Search for the cell housing the specified text and yield its (x, y) center coordinate. 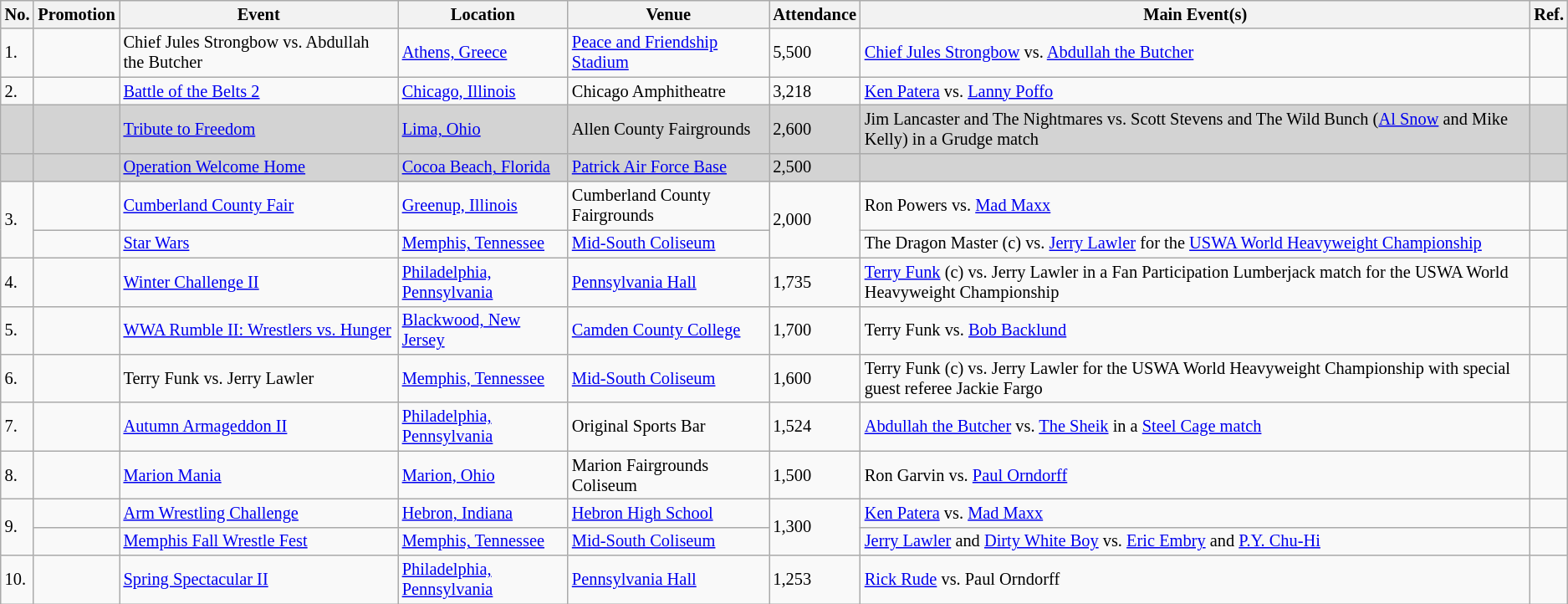
1. (18, 53)
Tribute to Freedom (259, 129)
2,500 (815, 167)
1,524 (815, 427)
Patrick Air Force Base (669, 167)
Venue (669, 14)
Lima, Ohio (483, 129)
Blackwood, New Jersey (483, 330)
Rick Rude vs. Paul Orndorff (1196, 580)
Allen County Fairgrounds (669, 129)
3. (18, 219)
Star Wars (259, 243)
Chicago, Illinois (483, 91)
Abdullah the Butcher vs. The Sheik in a Steel Cage match (1196, 427)
Main Event(s) (1196, 14)
Original Sports Bar (669, 427)
9. (18, 527)
Ken Patera vs. Lanny Poffo (1196, 91)
Jerry Lawler and Dirty White Boy vs. Eric Embry and P.Y. Chu-Hi (1196, 541)
Marion Fairgrounds Coliseum (669, 475)
Arm Wrestling Challenge (259, 513)
Ken Patera vs. Mad Maxx (1196, 513)
2. (18, 91)
Location (483, 14)
Marion, Ohio (483, 475)
4. (18, 282)
1,500 (815, 475)
Ref. (1549, 14)
Spring Spectacular II (259, 580)
Terry Funk vs. Bob Backlund (1196, 330)
3,218 (815, 91)
Jim Lancaster and The Nightmares vs. Scott Stevens and The Wild Bunch (Al Snow and Mike Kelly) in a Grudge match (1196, 129)
Winter Challenge II (259, 282)
Camden County College (669, 330)
2,600 (815, 129)
No. (18, 14)
8. (18, 475)
Chicago Amphitheatre (669, 91)
Hebron High School (669, 513)
Terry Funk (c) vs. Jerry Lawler for the USWA World Heavyweight Championship with special guest referee Jackie Fargo (1196, 378)
5,500 (815, 53)
Promotion (76, 14)
Terry Funk (c) vs. Jerry Lawler in a Fan Participation Lumberjack match for the USWA World Heavyweight Championship (1196, 282)
Greenup, Illinois (483, 206)
Autumn Armageddon II (259, 427)
Attendance (815, 14)
WWA Rumble II: Wrestlers vs. Hunger (259, 330)
10. (18, 580)
Memphis Fall Wrestle Fest (259, 541)
Peace and Friendship Stadium (669, 53)
2,000 (815, 219)
Event (259, 14)
1,735 (815, 282)
1,300 (815, 527)
Cocoa Beach, Florida (483, 167)
Cumberland County Fair (259, 206)
1,600 (815, 378)
Operation Welcome Home (259, 167)
Terry Funk vs. Jerry Lawler (259, 378)
Hebron, Indiana (483, 513)
Battle of the Belts 2 (259, 91)
The Dragon Master (c) vs. Jerry Lawler for the USWA World Heavyweight Championship (1196, 243)
Ron Powers vs. Mad Maxx (1196, 206)
Cumberland County Fairgrounds (669, 206)
5. (18, 330)
7. (18, 427)
1,253 (815, 580)
Athens, Greece (483, 53)
6. (18, 378)
Ron Garvin vs. Paul Orndorff (1196, 475)
Marion Mania (259, 475)
1,700 (815, 330)
